Locate the cell with the specified text and output its [x, y] center coordinate. 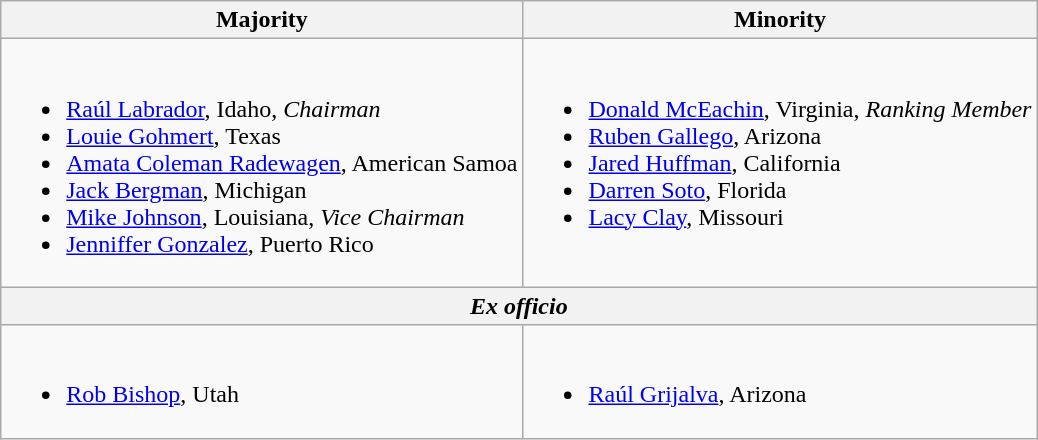
Majority [262, 20]
Rob Bishop, Utah [262, 382]
Donald McEachin, Virginia, Ranking MemberRuben Gallego, ArizonaJared Huffman, CaliforniaDarren Soto, FloridaLacy Clay, Missouri [780, 163]
Minority [780, 20]
Ex officio [519, 306]
Raúl Grijalva, Arizona [780, 382]
